Return the [x, y] coordinate for the center point of the cell that contains the specified text.  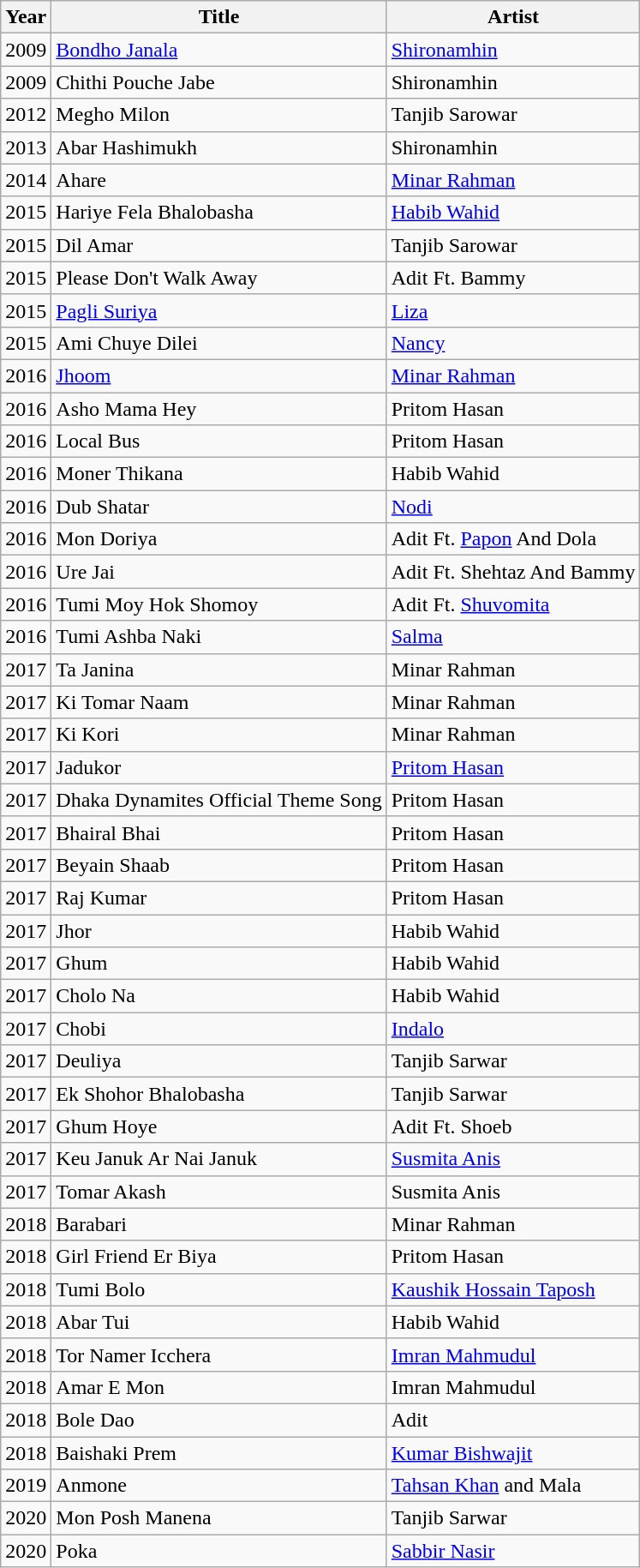
Ahare [219, 180]
Hariye Fela Bhalobasha [219, 213]
Chithi Pouche Jabe [219, 82]
Ki Kori [219, 735]
Pagli Suriya [219, 310]
Ure Jai [219, 572]
Adit [513, 1420]
Kaushik Hossain Taposh [513, 1289]
Indalo [513, 1029]
Dhaka Dynamites Official Theme Song [219, 800]
Cholo Na [219, 996]
Ta Janina [219, 670]
Tahsan Khan and Mala [513, 1486]
Salma [513, 637]
Deuliya [219, 1061]
Year [26, 17]
Sabbir Nasir [513, 1551]
Ami Chuye Dilei [219, 343]
Tumi Moy Hok Shomoy [219, 604]
Jhoom [219, 375]
Poka [219, 1551]
Ek Shohor Bhalobasha [219, 1094]
Jadukor [219, 767]
Raj Kumar [219, 898]
Chobi [219, 1029]
2012 [26, 115]
Dil Amar [219, 245]
Tumi Bolo [219, 1289]
Title [219, 17]
Adit Ft. Shehtaz And Bammy [513, 572]
Bole Dao [219, 1420]
Local Bus [219, 442]
2019 [26, 1486]
Jhor [219, 930]
Kumar Bishwajit [513, 1453]
Barabari [219, 1224]
Abar Tui [219, 1322]
Nancy [513, 343]
Abar Hashimukh [219, 147]
Ki Tomar Naam [219, 702]
Adit Ft. Papon And Dola [513, 539]
Dub Shatar [219, 507]
Girl Friend Er Biya [219, 1257]
Adit Ft. Shoeb [513, 1126]
2014 [26, 180]
Anmone [219, 1486]
Tumi Ashba Naki [219, 637]
Adit Ft. Shuvomita [513, 604]
Bondho Janala [219, 50]
Please Don't Walk Away [219, 278]
Bhairal Bhai [219, 832]
Baishaki Prem [219, 1453]
Asho Mama Hey [219, 409]
Liza [513, 310]
2013 [26, 147]
Nodi [513, 507]
Mon Posh Manena [219, 1518]
Moner Thikana [219, 474]
Mon Doriya [219, 539]
Keu Januk Ar Nai Januk [219, 1159]
Tor Namer Icchera [219, 1355]
Adit Ft. Bammy [513, 278]
Artist [513, 17]
Ghum [219, 964]
Ghum Hoye [219, 1126]
Megho Milon [219, 115]
Amar E Mon [219, 1387]
Beyain Shaab [219, 865]
Tomar Akash [219, 1192]
